Determine the (X, Y) coordinate at the center of the cell enclosing the given text.  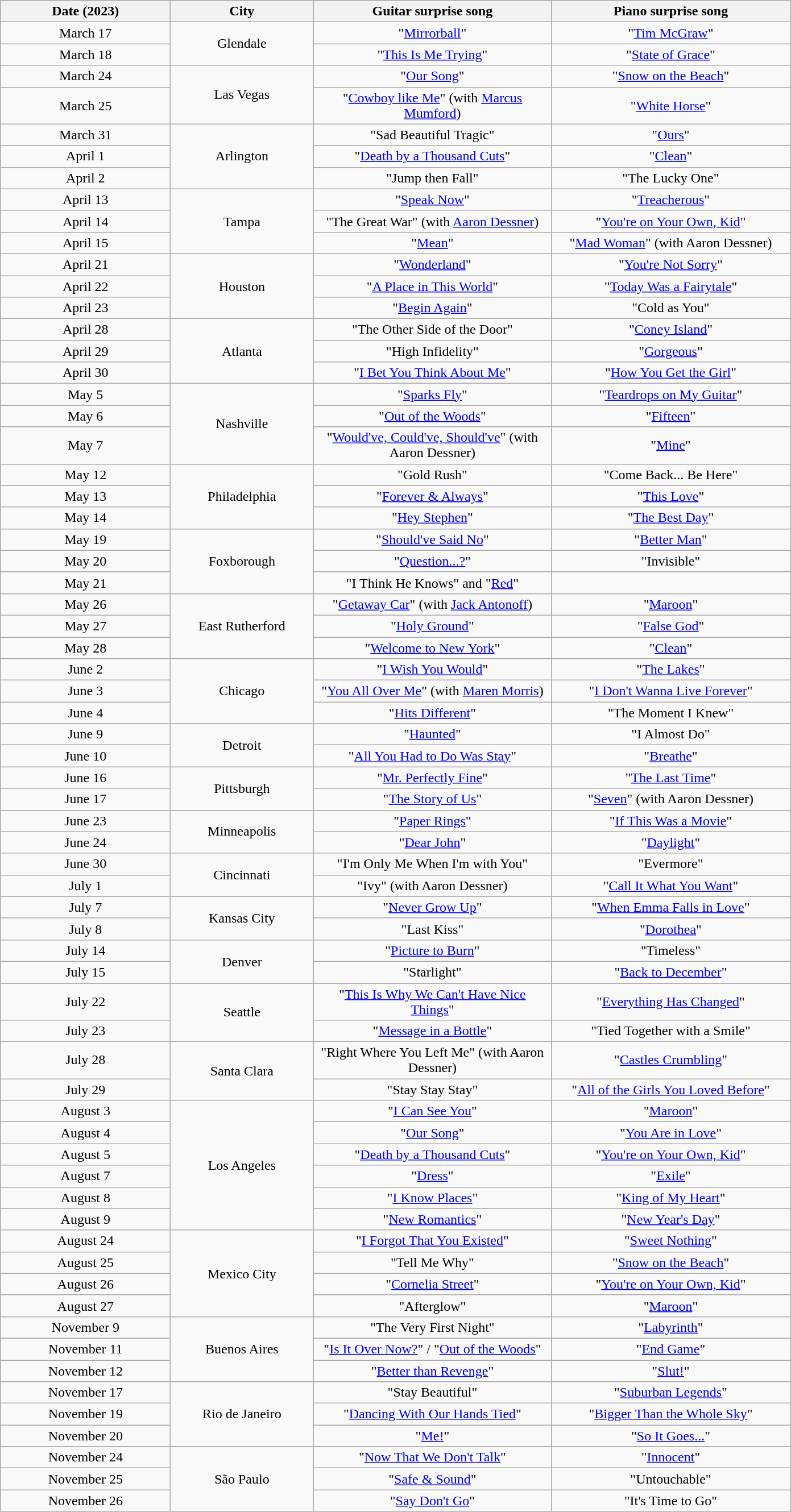
"Dancing With Our Hands Tied" (432, 1414)
"Right Where You Left Me" (with Aaron Dessner) (432, 1061)
"I Don't Wanna Live Forever" (671, 691)
November 17 (85, 1393)
"Me!" (432, 1436)
"Afterglow" (432, 1306)
"Question...?" (432, 561)
April 30 (85, 373)
Glendale (242, 44)
"You All Over Me" (with Maren Morris) (432, 691)
August 7 (85, 1176)
June 23 (85, 821)
"A Place in This World" (432, 286)
April 21 (85, 264)
August 9 (85, 1219)
"Stay Stay Stay" (432, 1090)
"Call It What You Want" (671, 886)
May 13 (85, 496)
"Ivy" (with Aaron Dessner) (432, 886)
East Rutherford (242, 626)
Buenos Aires (242, 1349)
"Breathe" (671, 756)
"Better than Revenge" (432, 1370)
"The Other Side of the Door" (432, 330)
Atlanta (242, 351)
"I Forgot That You Existed" (432, 1241)
August 26 (85, 1284)
Pittsburgh (242, 788)
June 3 (85, 691)
July 14 (85, 950)
"Cowboy like Me" (with Marcus Mumford) (432, 106)
June 10 (85, 756)
May 19 (85, 539)
November 25 (85, 1479)
July 7 (85, 907)
Santa Clara (242, 1071)
Philadelphia (242, 496)
July 8 (85, 929)
"New Year's Day" (671, 1219)
April 2 (85, 178)
"Out of the Woods" (432, 416)
Rio de Janeiro (242, 1414)
"Come Back... Be Here" (671, 475)
"Cornelia Street" (432, 1284)
"When Emma Falls in Love" (671, 907)
"Untouchable" (671, 1479)
August 4 (85, 1133)
Guitar surprise song (432, 11)
"Getaway Car" (with Jack Antonoff) (432, 604)
"Haunted" (432, 734)
Las Vegas (242, 94)
"End Game" (671, 1349)
Detroit (242, 745)
May 5 (85, 394)
"Today Was a Fairytale" (671, 286)
April 28 (85, 330)
November 9 (85, 1327)
"Starlight" (432, 972)
"The Great War" (with Aaron Dessner) (432, 221)
"I Know Places" (432, 1198)
November 20 (85, 1436)
"The Last Time" (671, 778)
"Sparks Fly" (432, 394)
August 25 (85, 1262)
"Invisible" (671, 561)
"Labyrinth" (671, 1327)
August 8 (85, 1198)
"I'm Only Me When I'm with You" (432, 864)
"Hits Different" (432, 713)
"Picture to Burn" (432, 950)
June 4 (85, 713)
"New Romantics" (432, 1219)
May 7 (85, 446)
"Mine" (671, 446)
"Gorgeous" (671, 351)
July 22 (85, 1002)
"Castles Crumbling" (671, 1061)
"Last Kiss" (432, 929)
April 14 (85, 221)
"The Lakes" (671, 670)
"Never Grow Up" (432, 907)
"Treacherous" (671, 200)
"Speak Now" (432, 200)
"Sweet Nothing" (671, 1241)
"Tell Me Why" (432, 1262)
June 16 (85, 778)
"Paper Rings" (432, 821)
April 15 (85, 243)
July 15 (85, 972)
"All of the Girls You Loved Before" (671, 1090)
April 22 (85, 286)
"Safe & Sound" (432, 1479)
August 3 (85, 1111)
Denver (242, 961)
"I Bet You Think About Me" (432, 373)
June 24 (85, 842)
Arlington (242, 156)
"This Is Why We Can't Have Nice Things" (432, 1002)
July 23 (85, 1031)
"Tim McGraw" (671, 33)
"Gold Rush" (432, 475)
July 29 (85, 1090)
"Slut!" (671, 1370)
June 30 (85, 864)
July 1 (85, 886)
"Suburban Legends" (671, 1393)
"Hey Stephen" (432, 518)
"Stay Beautiful" (432, 1393)
"I Think He Knows" and "Red" (432, 583)
Mexico City (242, 1273)
"Bigger Than the Whole Sky" (671, 1414)
"Fifteen" (671, 416)
"You're Not Sorry" (671, 264)
"The Lucky One" (671, 178)
March 24 (85, 76)
"Dorothea" (671, 929)
Los Angeles (242, 1165)
"The Best Day" (671, 518)
"The Moment I Knew" (671, 713)
May 12 (85, 475)
November 11 (85, 1349)
"All You Had to Do Was Stay" (432, 756)
"Everything Has Changed" (671, 1002)
June 9 (85, 734)
"Mirrorball" (432, 33)
"Cold as You" (671, 308)
Date (2023) (85, 11)
April 1 (85, 156)
November 19 (85, 1414)
March 25 (85, 106)
May 14 (85, 518)
"Mr. Perfectly Fine" (432, 778)
São Paulo (242, 1479)
Piano surprise song (671, 11)
Nashville (242, 424)
"How You Get the Girl" (671, 373)
March 31 (85, 135)
"So It Goes..." (671, 1436)
August 27 (85, 1306)
Seattle (242, 1013)
City (242, 11)
"Better Man" (671, 539)
March 18 (85, 55)
May 27 (85, 626)
"Welcome to New York" (432, 647)
"I Almost Do" (671, 734)
"Wonderland" (432, 264)
Tampa (242, 221)
Cincinnati (242, 875)
"If This Was a Movie" (671, 821)
"Message in a Bottle" (432, 1031)
August 5 (85, 1154)
"Begin Again" (432, 308)
"Would've, Could've, Should've" (with Aaron Dessner) (432, 446)
"Dress" (432, 1176)
"This Love" (671, 496)
"The Very First Night" (432, 1327)
Chicago (242, 691)
June 17 (85, 799)
"False God" (671, 626)
April 29 (85, 351)
"High Infidelity" (432, 351)
"Sad Beautiful Tragic" (432, 135)
Foxborough (242, 561)
"Say Don't Go" (432, 1501)
"Mad Woman" (with Aaron Dessner) (671, 243)
"This Is Me Trying" (432, 55)
Houston (242, 286)
May 21 (85, 583)
"Exile" (671, 1176)
"The Story of Us" (432, 799)
Kansas City (242, 918)
"Dear John" (432, 842)
"Ours" (671, 135)
"I Can See You" (432, 1111)
November 12 (85, 1370)
"Seven" (with Aaron Dessner) (671, 799)
November 24 (85, 1457)
"Daylight" (671, 842)
Minneapolis (242, 832)
"King of My Heart" (671, 1198)
"Mean" (432, 243)
"Teardrops on My Guitar" (671, 394)
May 20 (85, 561)
"Timeless" (671, 950)
May 28 (85, 647)
November 26 (85, 1501)
"State of Grace" (671, 55)
"Back to December" (671, 972)
March 17 (85, 33)
"Evermore" (671, 864)
"Now That We Don't Talk" (432, 1457)
"Forever & Always" (432, 496)
"You Are in Love" (671, 1133)
"It's Time to Go" (671, 1501)
July 28 (85, 1061)
August 24 (85, 1241)
"White Horse" (671, 106)
"Is It Over Now?" / "Out of the Woods" (432, 1349)
"Coney Island" (671, 330)
June 2 (85, 670)
April 23 (85, 308)
April 13 (85, 200)
May 26 (85, 604)
"Tied Together with a Smile" (671, 1031)
"Innocent" (671, 1457)
"Holy Ground" (432, 626)
"Should've Said No" (432, 539)
"Jump then Fall" (432, 178)
May 6 (85, 416)
"I Wish You Would" (432, 670)
